Extract the (x, y) coordinate from the center of the cell holding the provided text.  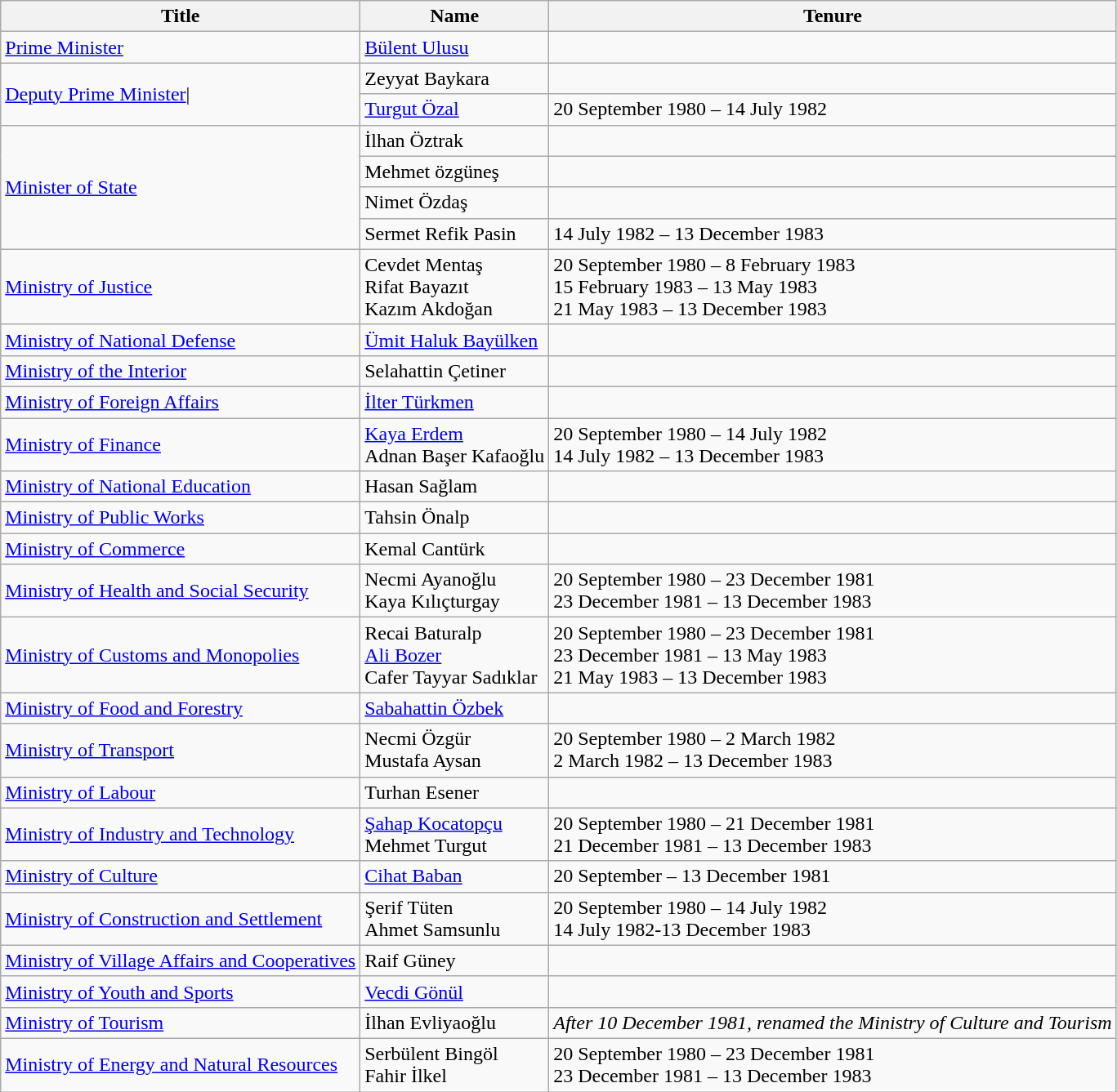
Recai BaturalpAli BozerCafer Tayyar Sadıklar (454, 655)
Ministry of Village Affairs and Cooperatives (181, 961)
Ministry of Finance (181, 444)
Tenure (833, 16)
İlhan Evliyaoğlu (454, 1023)
20 September 1980 – 14 July 1982 (833, 109)
Name (454, 16)
Ministry of Customs and Monopolies (181, 655)
Cevdet MentaşRifat BayazıtKazım Akdoğan (454, 287)
Mehmet özgüneş (454, 172)
Ministry of Construction and Settlement (181, 918)
20 September 1980 – 8 February 198315 February 1983 – 13 May 198321 May 1983 – 13 December 1983 (833, 287)
Serbülent BingölFahir İlkel (454, 1065)
Ministry of Health and Social Security (181, 591)
Ümit Haluk Bayülken (454, 340)
Ministry of National Education (181, 487)
Ministry of Commerce (181, 549)
Ministry of Foreign Affairs (181, 402)
Ministry of Tourism (181, 1023)
Sermet Refik Pasin (454, 234)
Ministry of Public Works (181, 518)
Title (181, 16)
Ministry of Food and Forestry (181, 708)
20 September – 13 December 1981 (833, 876)
Bülent Ulusu (454, 47)
Necmi ÖzgürMustafa Aysan (454, 750)
Necmi AyanoğluKaya Kılıçturgay (454, 591)
Turhan Esener (454, 792)
Kemal Cantürk (454, 549)
20 September 1980 – 21 December 198121 December 1981 – 13 December 1983 (833, 835)
İlter Türkmen (454, 402)
Ministry of Energy and Natural Resources (181, 1065)
Ministry of Justice (181, 287)
20 September 1980 – 14 July 198214 July 1982 – 13 December 1983 (833, 444)
Deputy Prime Minister| (181, 94)
Nimet Özdaş (454, 203)
Selahattin Çetiner (454, 371)
20 September 1980 – 23 December 198123 December 1981 – 13 May 198321 May 1983 – 13 December 1983 (833, 655)
Ministry of Labour (181, 792)
After 10 December 1981, renamed the Ministry of Culture and Tourism (833, 1023)
Şahap Kocatopçu Mehmet Turgut (454, 835)
20 September 1980 – 14 July 198214 July 1982-13 December 1983 (833, 918)
İlhan Öztrak (454, 140)
Ministry of Transport (181, 750)
Raif Güney (454, 961)
Minister of State (181, 187)
Ministry of Industry and Technology (181, 835)
Sabahattin Özbek (454, 708)
Turgut Özal (454, 109)
14 July 1982 – 13 December 1983 (833, 234)
Hasan Sağlam (454, 487)
Ministry of the Interior (181, 371)
Ministry of Youth and Sports (181, 992)
20 September 1980 – 2 March 19822 March 1982 – 13 December 1983 (833, 750)
Zeyyat Baykara (454, 78)
Ministry of National Defense (181, 340)
Ministry of Culture (181, 876)
Cihat Baban (454, 876)
Şerif TütenAhmet Samsunlu (454, 918)
Prime Minister (181, 47)
Tahsin Önalp (454, 518)
Vecdi Gönül (454, 992)
Kaya Erdem Adnan Başer Kafaoğlu (454, 444)
